Provide the (x, y) coordinate of the cell's center where the given text is located.  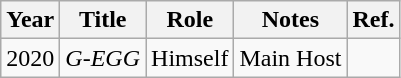
Notes (290, 20)
Main Host (290, 58)
Year (30, 20)
G-EGG (103, 58)
Ref. (374, 20)
Himself (190, 58)
Role (190, 20)
2020 (30, 58)
Title (103, 20)
